Capture the cell that displays the provided text and extract its [X, Y] central coordinate. 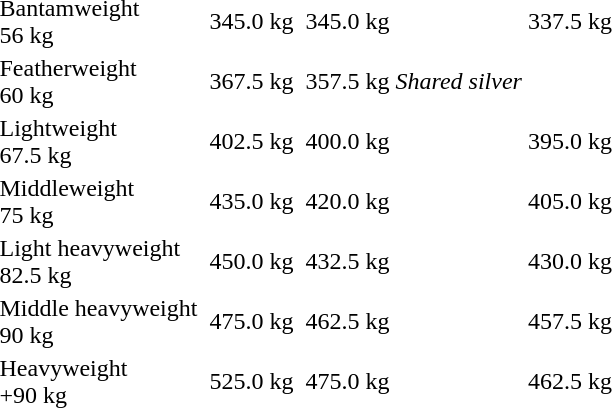
Shared silver [458, 82]
475.0 kg [252, 322]
402.5 kg [252, 142]
400.0 kg [348, 142]
432.5 kg [348, 262]
435.0 kg [252, 202]
420.0 kg [348, 202]
462.5 kg [348, 322]
367.5 kg [252, 82]
357.5 kg [348, 82]
450.0 kg [252, 262]
